Identify which cell holds the provided text, then report its [X, Y] central coordinate. 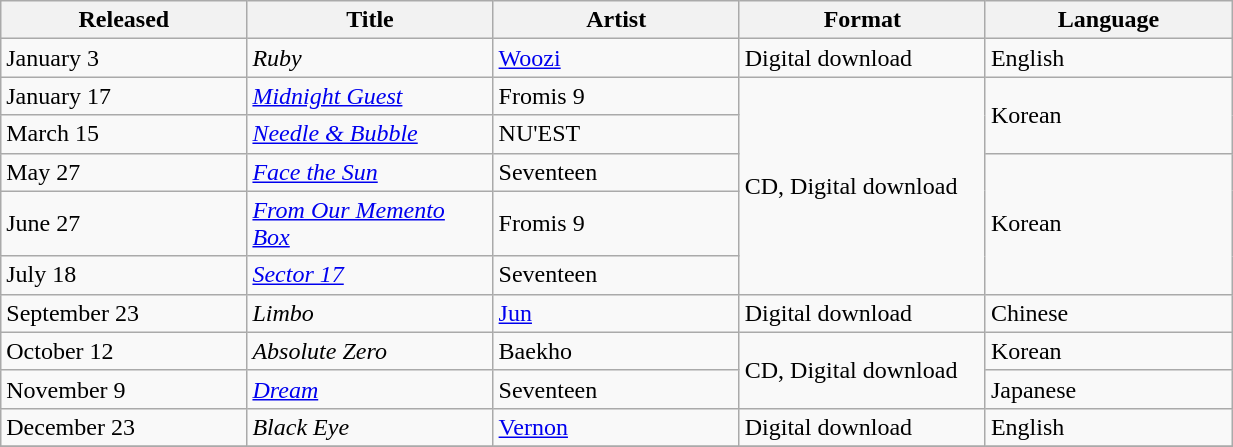
Artist [616, 20]
November 9 [124, 389]
Title [370, 20]
Released [124, 20]
Format [862, 20]
Limbo [370, 313]
NU'EST [616, 134]
October 12 [124, 351]
July 18 [124, 275]
Baekho [616, 351]
Midnight Guest [370, 96]
Language [1108, 20]
From Our Memento Box [370, 224]
June 27 [124, 224]
May 27 [124, 172]
January 3 [124, 58]
Black Eye [370, 427]
Vernon [616, 427]
March 15 [124, 134]
December 23 [124, 427]
Jun [616, 313]
Dream [370, 389]
Needle & Bubble [370, 134]
September 23 [124, 313]
Chinese [1108, 313]
Ruby [370, 58]
Face the Sun [370, 172]
January 17 [124, 96]
Woozi [616, 58]
Sector 17 [370, 275]
Absolute Zero [370, 351]
Japanese [1108, 389]
